Capture the cell that displays the provided text and extract its [x, y] central coordinate. 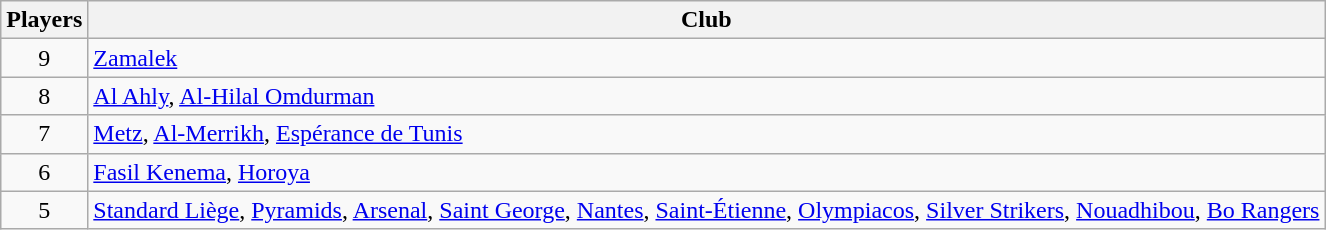
Standard Liège, Pyramids, Arsenal, Saint George, Nantes, Saint-Étienne, Olympiacos, Silver Strikers, Nouadhibou, Bo Rangers [706, 210]
5 [44, 210]
7 [44, 134]
Club [706, 20]
Metz, Al-Merrikh, Espérance de Tunis [706, 134]
Al Ahly, Al-Hilal Omdurman [706, 96]
9 [44, 58]
6 [44, 172]
Players [44, 20]
8 [44, 96]
Fasil Kenema, Horoya [706, 172]
Zamalek [706, 58]
